Pinpoint the cell where the given text exists, returning its [X, Y] midpoint coordinate. 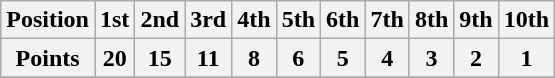
2 [476, 58]
Position [48, 20]
9th [476, 20]
4 [387, 58]
1st [114, 20]
6th [343, 20]
3rd [208, 20]
4th [254, 20]
2nd [160, 20]
20 [114, 58]
5th [298, 20]
1 [526, 58]
6 [298, 58]
8th [431, 20]
7th [387, 20]
5 [343, 58]
Points [48, 58]
15 [160, 58]
8 [254, 58]
10th [526, 20]
11 [208, 58]
3 [431, 58]
